Search for the cell housing the specified text and yield its (X, Y) center coordinate. 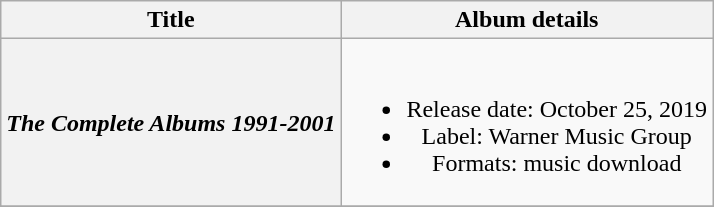
Release date: October 25, 2019Label: Warner Music GroupFormats: music download (527, 122)
The Complete Albums 1991-2001 (171, 122)
Album details (527, 20)
Title (171, 20)
